Return (x, y) of the center of cell containing provided text 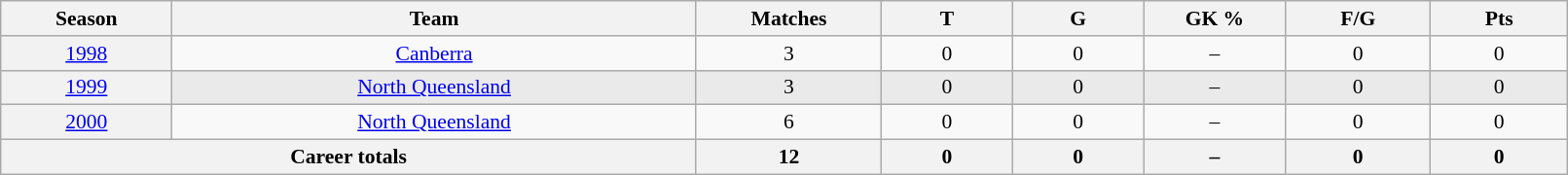
Matches (788, 18)
G (1078, 18)
Pts (1499, 18)
6 (788, 122)
1998 (87, 53)
12 (788, 157)
GK % (1215, 18)
T (948, 18)
Team (434, 18)
F/G (1358, 18)
2000 (87, 122)
Career totals (348, 157)
1999 (87, 87)
Canberra (434, 53)
Season (87, 18)
